Detect which cell encompasses the target text, then output its (X, Y) center coordinate. 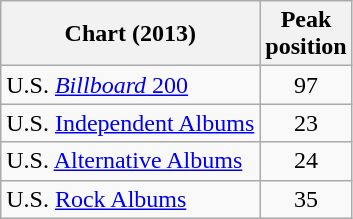
U.S. Alternative Albums (130, 161)
35 (306, 199)
U.S. Billboard 200 (130, 85)
Chart (2013) (130, 34)
U.S. Rock Albums (130, 199)
U.S. Independent Albums (130, 123)
97 (306, 85)
24 (306, 161)
23 (306, 123)
Peak position (306, 34)
